Capture the cell that displays the provided text and extract its (x, y) central coordinate. 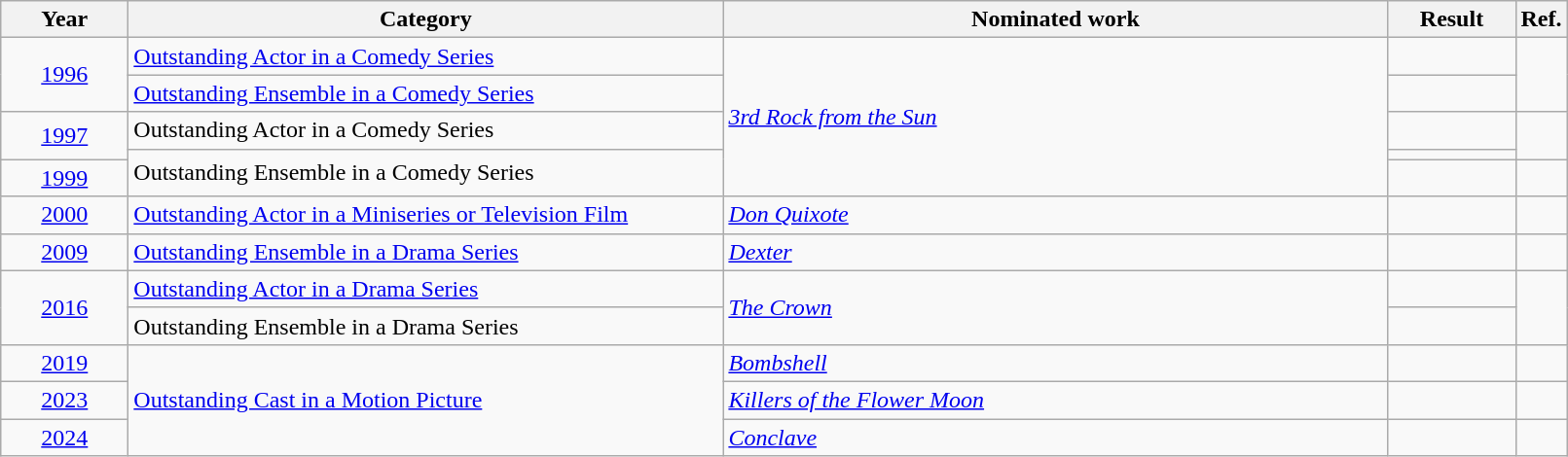
1997 (64, 136)
Bombshell (1055, 363)
Category (426, 19)
3rd Rock from the Sun (1055, 117)
2023 (64, 400)
Killers of the Flower Moon (1055, 400)
Ref. (1542, 19)
Outstanding Actor in a Miniseries or Television Film (426, 215)
2009 (64, 252)
Outstanding Actor in a Drama Series (426, 289)
Dexter (1055, 252)
2016 (64, 307)
Outstanding Cast in a Motion Picture (426, 400)
Result (1452, 19)
The Crown (1055, 307)
2019 (64, 363)
Conclave (1055, 437)
1996 (64, 75)
2000 (64, 215)
Nominated work (1055, 19)
Don Quixote (1055, 215)
2024 (64, 437)
Year (64, 19)
1999 (64, 178)
